Return (X, Y) of the center of cell containing provided text 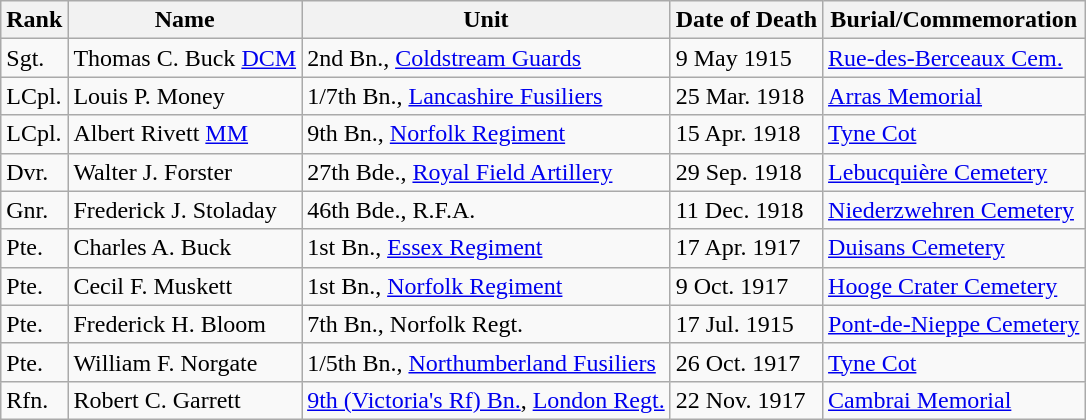
9 May 1915 (746, 58)
Frederick J. Stoladay (185, 210)
1/7th Bn., Lancashire Fusiliers (486, 96)
17 Jul. 1915 (746, 324)
Duisans Cemetery (954, 248)
7th Bn., Norfolk Regt. (486, 324)
Rue-des-Berceaux Cem. (954, 58)
Pont-de-Nieppe Cemetery (954, 324)
1st Bn., Norfolk Regiment (486, 286)
1/5th Bn., Northumberland Fusiliers (486, 362)
Dvr. (34, 172)
Lebucquière Cemetery (954, 172)
22 Nov. 1917 (746, 400)
Louis P. Money (185, 96)
Unit (486, 20)
Albert Rivett MM (185, 134)
Robert C. Garrett (185, 400)
Rfn. (34, 400)
1st Bn., Essex Regiment (486, 248)
11 Dec. 1918 (746, 210)
46th Bde., R.F.A. (486, 210)
Rank (34, 20)
Frederick H. Bloom (185, 324)
Sgt. (34, 58)
Gnr. (34, 210)
27th Bde., Royal Field Artillery (486, 172)
15 Apr. 1918 (746, 134)
17 Apr. 1917 (746, 248)
William F. Norgate (185, 362)
26 Oct. 1917 (746, 362)
Cambrai Memorial (954, 400)
Thomas C. Buck DCM (185, 58)
25 Mar. 1918 (746, 96)
9th (Victoria's Rf) Bn., London Regt. (486, 400)
Date of Death (746, 20)
Arras Memorial (954, 96)
9th Bn., Norfolk Regiment (486, 134)
9 Oct. 1917 (746, 286)
29 Sep. 1918 (746, 172)
Burial/Commemoration (954, 20)
Cecil F. Muskett (185, 286)
Niederzwehren Cemetery (954, 210)
Charles A. Buck (185, 248)
Name (185, 20)
Walter J. Forster (185, 172)
2nd Bn., Coldstream Guards (486, 58)
Hooge Crater Cemetery (954, 286)
